Search for the cell housing the specified text and yield its (x, y) center coordinate. 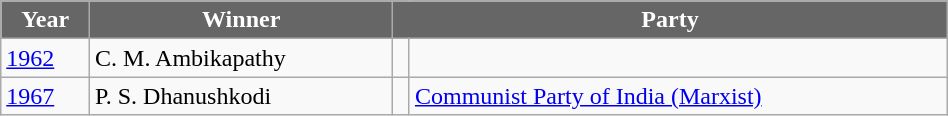
1967 (46, 96)
Communist Party of India (Marxist) (678, 96)
Winner (242, 20)
Party (670, 20)
1962 (46, 58)
Year (46, 20)
P. S. Dhanushkodi (242, 96)
C. M. Ambikapathy (242, 58)
